Locate the cell with the specified text and output its (x, y) center coordinate. 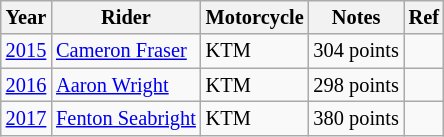
380 points (356, 118)
298 points (356, 85)
Rider (126, 17)
2017 (26, 118)
Ref (424, 17)
Fenton Seabright (126, 118)
2016 (26, 85)
304 points (356, 51)
Aaron Wright (126, 85)
2015 (26, 51)
Cameron Fraser (126, 51)
Motorcycle (255, 17)
Year (26, 17)
Notes (356, 17)
